From the cell containing the given text, extract its center point as (x, y) coordinate. 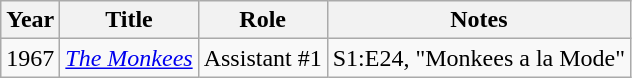
Year (30, 20)
The Monkees (129, 58)
Title (129, 20)
Assistant #1 (262, 58)
S1:E24, "Monkees a la Mode" (478, 58)
Notes (478, 20)
1967 (30, 58)
Role (262, 20)
